Return (X, Y) of the center of cell containing provided text 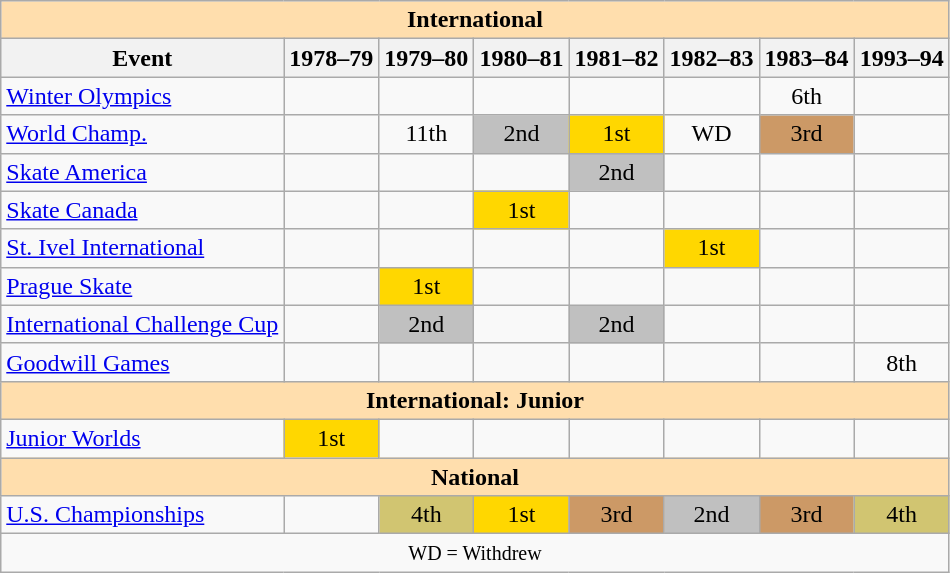
U.S. Championships (142, 515)
International (475, 20)
National (475, 477)
St. Ivel International (142, 248)
8th (902, 362)
1981–82 (616, 58)
Junior Worlds (142, 438)
WD = Withdrew (475, 553)
Winter Olympics (142, 96)
Skate Canada (142, 210)
1978–79 (332, 58)
11th (426, 134)
1993–94 (902, 58)
International Challenge Cup (142, 324)
World Champ. (142, 134)
1982–83 (712, 58)
Event (142, 58)
Skate America (142, 172)
6th (806, 96)
WD (712, 134)
Prague Skate (142, 286)
International: Junior (475, 400)
1980–81 (522, 58)
1983–84 (806, 58)
1979–80 (426, 58)
Goodwill Games (142, 362)
